Output the (x, y) coordinate of the center of the cell containing the given text.  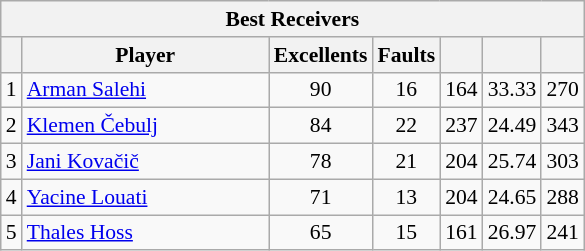
161 (462, 233)
303 (562, 162)
65 (321, 233)
25.74 (512, 162)
15 (406, 233)
24.65 (512, 197)
3 (12, 162)
90 (321, 90)
13 (406, 197)
Jani Kovačič (146, 162)
241 (562, 233)
22 (406, 126)
78 (321, 162)
Yacine Louati (146, 197)
288 (562, 197)
4 (12, 197)
24.49 (512, 126)
21 (406, 162)
Player (146, 55)
Best Receivers (292, 19)
84 (321, 126)
Klemen Čebulj (146, 126)
1 (12, 90)
164 (462, 90)
5 (12, 233)
Thales Hoss (146, 233)
2 (12, 126)
270 (562, 90)
237 (462, 126)
26.97 (512, 233)
33.33 (512, 90)
Faults (406, 55)
71 (321, 197)
Arman Salehi (146, 90)
Excellents (321, 55)
343 (562, 126)
16 (406, 90)
